Output the [X, Y] coordinate of the center of the cell containing the given text.  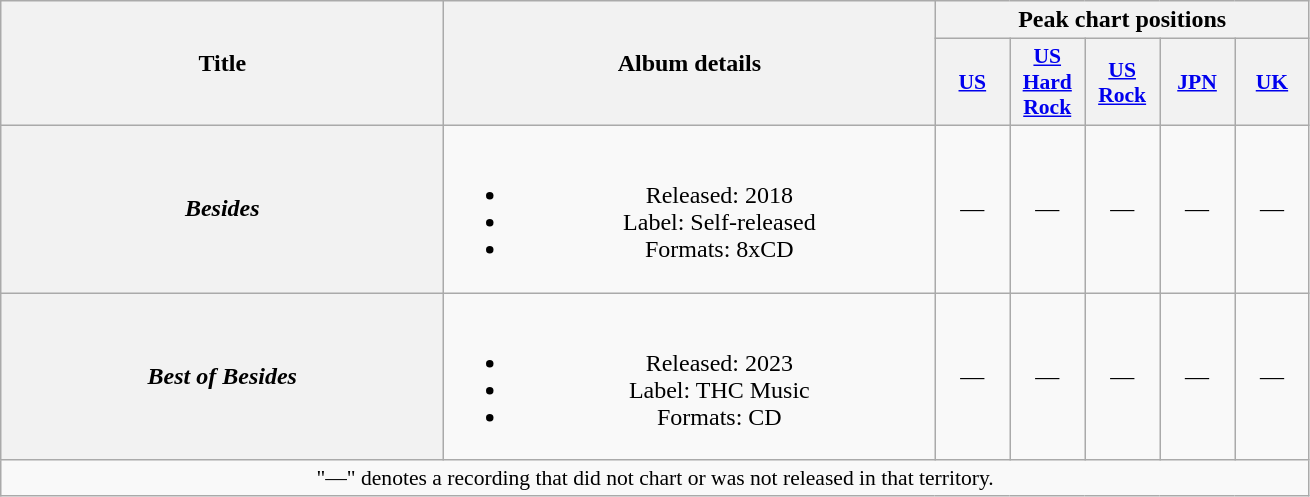
Title [222, 64]
UK [1272, 82]
US [972, 82]
Best of Besides [222, 376]
"—" denotes a recording that did not chart or was not released in that territory. [656, 478]
Peak chart positions [1122, 20]
USRock [1122, 82]
USHard Rock [1048, 82]
Released: 2023Label: THC MusicFormats: CD [690, 376]
Album details [690, 64]
Besides [222, 208]
JPN [1198, 82]
Released: 2018Label: Self-releasedFormats: 8xCD [690, 208]
